Pinpoint the cell where the given text exists, returning its (x, y) midpoint coordinate. 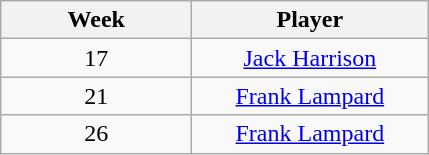
Player (310, 20)
21 (96, 96)
Jack Harrison (310, 58)
17 (96, 58)
Week (96, 20)
26 (96, 134)
